Find where the given text appears and provide that cell's center as (x, y) coordinate. 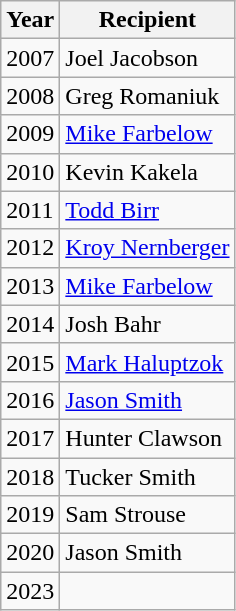
2017 (30, 438)
Joel Jacobson (148, 58)
Josh Bahr (148, 324)
Year (30, 20)
Recipient (148, 20)
Kevin Kakela (148, 172)
Todd Birr (148, 210)
2008 (30, 96)
2018 (30, 477)
2016 (30, 400)
2011 (30, 210)
2019 (30, 515)
2012 (30, 248)
2013 (30, 286)
2010 (30, 172)
2020 (30, 553)
2014 (30, 324)
Hunter Clawson (148, 438)
Greg Romaniuk (148, 96)
Mark Haluptzok (148, 362)
Sam Strouse (148, 515)
2023 (30, 591)
2007 (30, 58)
2009 (30, 134)
2015 (30, 362)
Kroy Nernberger (148, 248)
Tucker Smith (148, 477)
